Detect which cell encompasses the target text, then output its [X, Y] center coordinate. 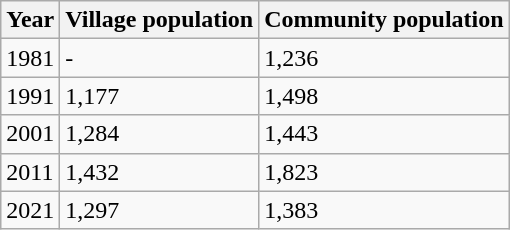
2001 [30, 134]
Year [30, 20]
Community population [384, 20]
1,383 [384, 210]
2021 [30, 210]
1,297 [160, 210]
Village population [160, 20]
1,498 [384, 96]
1,177 [160, 96]
1,236 [384, 58]
1,432 [160, 172]
1,443 [384, 134]
2011 [30, 172]
1,823 [384, 172]
1981 [30, 58]
1991 [30, 96]
1,284 [160, 134]
- [160, 58]
